Pinpoint the cell where the given text exists, returning its [x, y] midpoint coordinate. 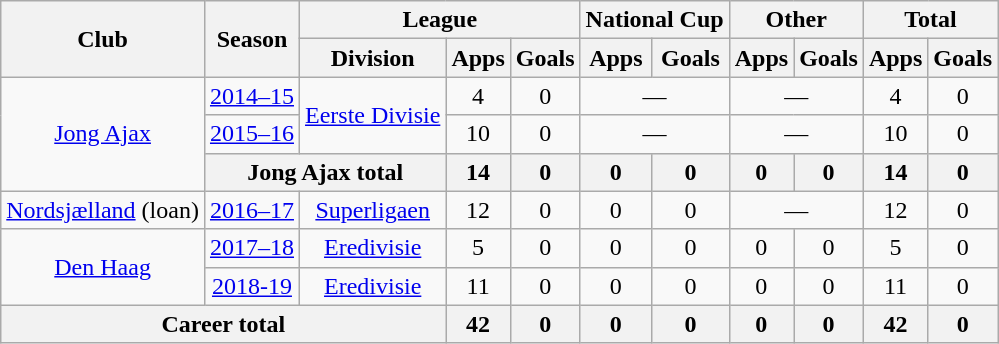
League [440, 20]
Nordsjælland (loan) [103, 210]
Jong Ajax [103, 134]
2018-19 [252, 286]
Career total [224, 324]
Den Haag [103, 267]
Jong Ajax total [324, 172]
2015–16 [252, 134]
2016–17 [252, 210]
Other [796, 20]
National Cup [654, 20]
Superligaen [373, 210]
Division [373, 58]
2014–15 [252, 96]
2017–18 [252, 248]
Season [252, 39]
Eerste Divisie [373, 115]
Club [103, 39]
Total [930, 20]
